Determine the (x, y) coordinate at the center of the cell enclosing the given text.  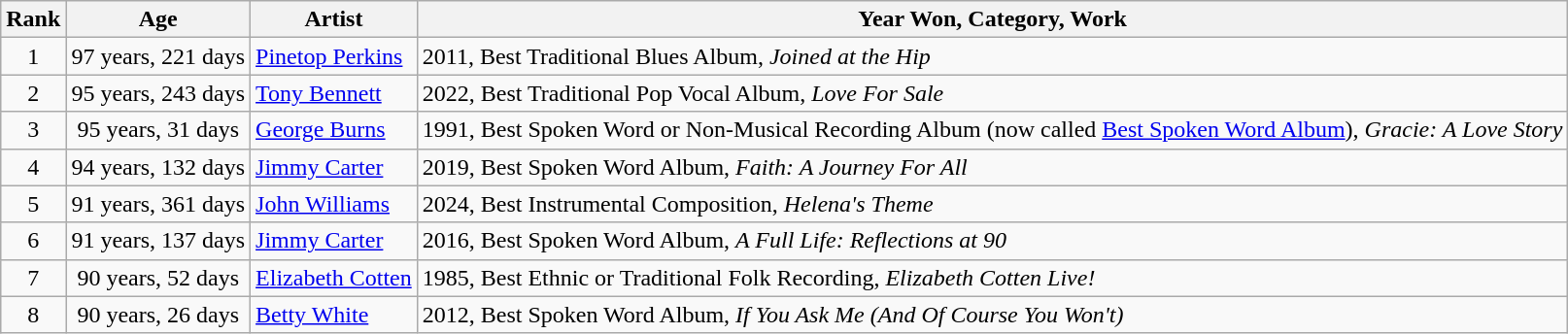
90 years, 52 days (158, 278)
91 years, 137 days (158, 241)
7 (33, 278)
2016, Best Spoken Word Album, A Full Life: Reflections at 90 (993, 241)
94 years, 132 days (158, 167)
Tony Bennett (334, 93)
2024, Best Instrumental Composition, Helena's Theme (993, 204)
George Burns (334, 130)
95 years, 31 days (158, 130)
2012, Best Spoken Word Album, If You Ask Me (And Of Course You Won't) (993, 315)
90 years, 26 days (158, 315)
5 (33, 204)
Betty White (334, 315)
Elizabeth Cotten (334, 278)
John Williams (334, 204)
4 (33, 167)
Artist (334, 19)
Pinetop Perkins (334, 56)
97 years, 221 days (158, 56)
1991, Best Spoken Word or Non-Musical Recording Album (now called Best Spoken Word Album), Gracie: A Love Story (993, 130)
3 (33, 130)
2 (33, 93)
2019, Best Spoken Word Album, Faith: A Journey For All (993, 167)
6 (33, 241)
1 (33, 56)
Age (158, 19)
Rank (33, 19)
1985, Best Ethnic or Traditional Folk Recording, Elizabeth Cotten Live! (993, 278)
8 (33, 315)
Year Won, Category, Work (993, 19)
91 years, 361 days (158, 204)
95 years, 243 days (158, 93)
2011, Best Traditional Blues Album, Joined at the Hip (993, 56)
2022, Best Traditional Pop Vocal Album, Love For Sale (993, 93)
